Output the [X, Y] coordinate of the center of the cell containing the given text.  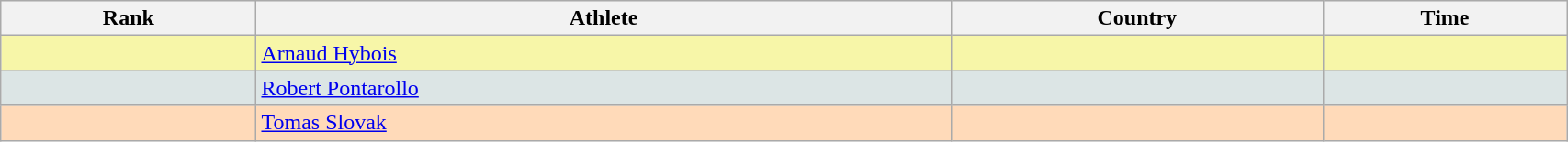
Country [1137, 18]
Time [1444, 18]
Athlete [604, 18]
Rank [129, 18]
Robert Pontarollo [604, 88]
Arnaud Hybois [604, 53]
Tomas Slovak [604, 123]
